Provide the (x, y) coordinate of the cell's center where the given text is located.  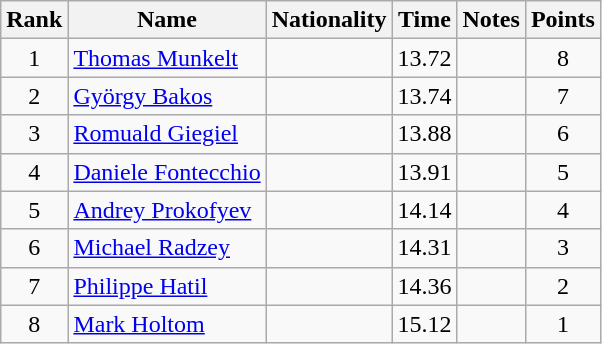
György Bakos (167, 96)
Rank (34, 20)
13.74 (424, 96)
14.36 (424, 286)
Notes (491, 20)
Nationality (329, 20)
Philippe Hatil (167, 286)
13.88 (424, 134)
Andrey Prokofyev (167, 210)
Thomas Munkelt (167, 58)
14.31 (424, 248)
13.91 (424, 172)
Mark Holtom (167, 324)
15.12 (424, 324)
Daniele Fontecchio (167, 172)
Points (562, 20)
Name (167, 20)
Michael Radzey (167, 248)
Time (424, 20)
14.14 (424, 210)
13.72 (424, 58)
Romuald Giegiel (167, 134)
